Pinpoint the cell where the given text exists, returning its (X, Y) midpoint coordinate. 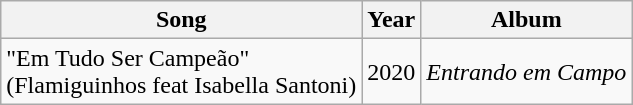
Year (392, 20)
"Em Tudo Ser Campeão"(Flamiguinhos feat Isabella Santoni) (182, 72)
Album (526, 20)
2020 (392, 72)
Entrando em Campo (526, 72)
Song (182, 20)
